Locate the cell with the specified text and output its (x, y) center coordinate. 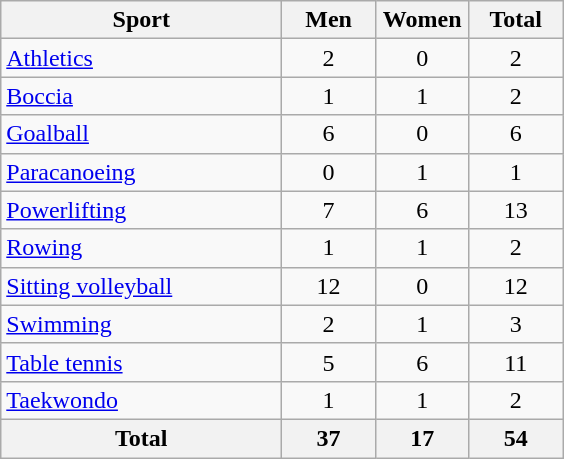
Table tennis (142, 362)
7 (329, 210)
Women (422, 20)
Taekwondo (142, 400)
54 (516, 438)
Rowing (142, 248)
Men (329, 20)
13 (516, 210)
37 (329, 438)
Paracanoeing (142, 172)
5 (329, 362)
3 (516, 324)
Athletics (142, 58)
Goalball (142, 134)
Swimming (142, 324)
Sport (142, 20)
Sitting volleyball (142, 286)
11 (516, 362)
17 (422, 438)
Powerlifting (142, 210)
Boccia (142, 96)
